Search for the cell housing the specified text and yield its [x, y] center coordinate. 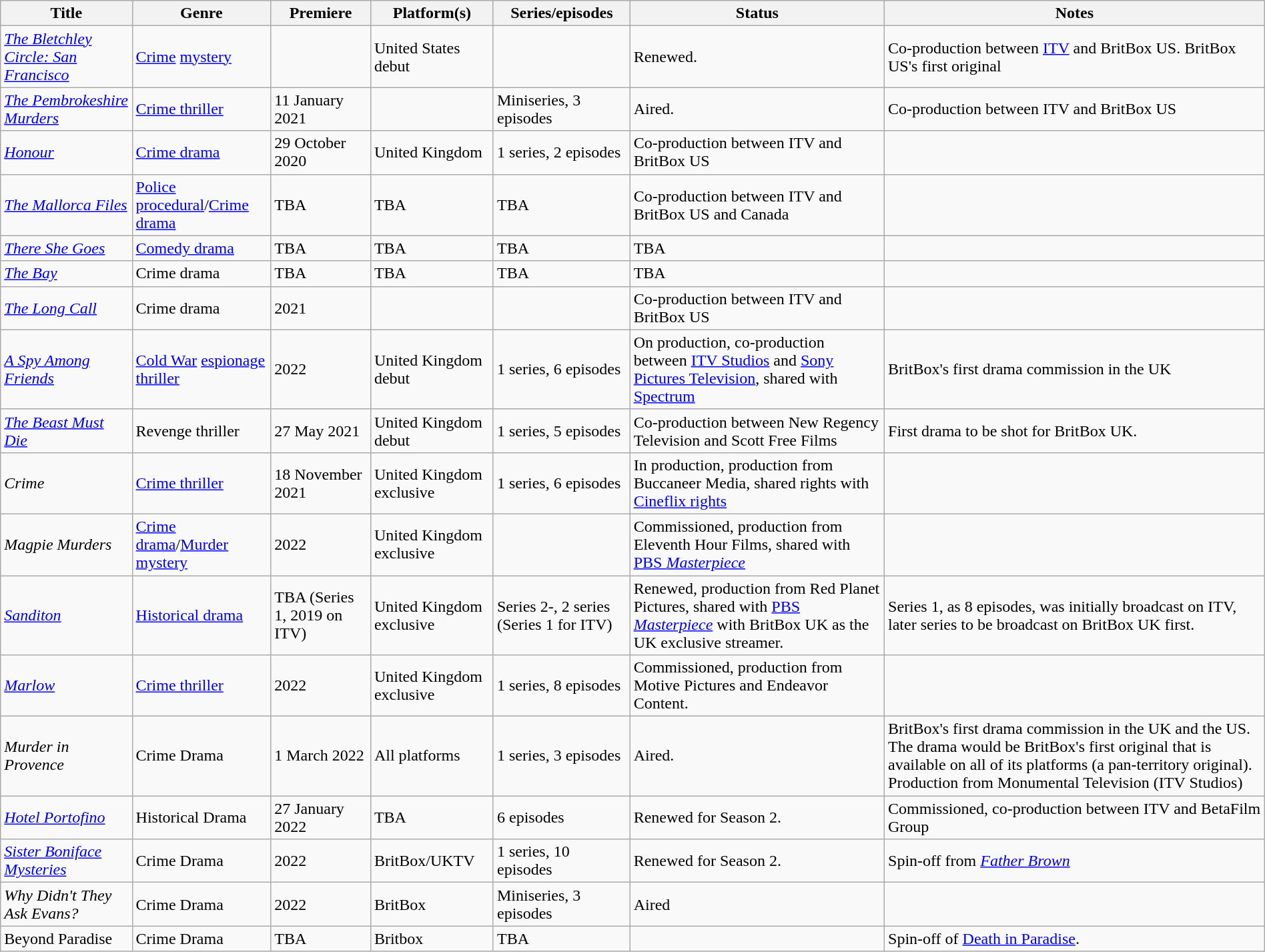
Hotel Portofino [67, 818]
The Beast Must Die [67, 431]
The Pembrokeshire Murders [67, 109]
Police procedural/Crime drama [201, 205]
Murder in Provence [67, 757]
BritBox [432, 905]
Comedy drama [201, 248]
Platform(s) [432, 13]
Premiere [321, 13]
1 series, 3 episodes [562, 757]
First drama to be shot for BritBox UK. [1075, 431]
All platforms [432, 757]
The Long Call [67, 308]
Aired [757, 905]
Title [67, 13]
Crime drama/Murder mystery [201, 544]
18 November 2021 [321, 483]
United Kingdom [432, 152]
Co-production between ITV and BritBox US. BritBox US's first original [1075, 57]
Cold War espionage thriller [201, 370]
1 series, 10 episodes [562, 861]
BritBox/UKTV [432, 861]
BritBox's first drama commission in the UK [1075, 370]
Honour [67, 152]
The Bay [67, 274]
Series/episodes [562, 13]
Status [757, 13]
Commissioned, production from Eleventh Hour Films, shared with PBS Masterpiece [757, 544]
Crime mystery [201, 57]
Sanditon [67, 615]
Notes [1075, 13]
Co-production between New Regency Television and Scott Free Films [757, 431]
27 January 2022 [321, 818]
Genre [201, 13]
1 series, 2 episodes [562, 152]
TBA (Series 1, 2019 on ITV) [321, 615]
27 May 2021 [321, 431]
Renewed, production from Red Planet Pictures, shared with PBS Masterpiece with BritBox UK as the UK exclusive streamer. [757, 615]
Spin-off of Death in Paradise. [1075, 939]
Crime [67, 483]
11 January 2021 [321, 109]
1 series, 8 episodes [562, 686]
Magpie Murders [67, 544]
Historical Drama [201, 818]
On production, co-production between ITV Studios and Sony Pictures Television, shared with Spectrum [757, 370]
Historical drama [201, 615]
Commissioned, production from Motive Pictures and Endeavor Content. [757, 686]
Why Didn't They Ask Evans? [67, 905]
1 series, 5 episodes [562, 431]
There She Goes [67, 248]
The Mallorca Files [67, 205]
Revenge thriller [201, 431]
In production, production from Buccaneer Media, shared rights with Cineflix rights [757, 483]
2021 [321, 308]
Co-production between ITV and BritBox US and Canada [757, 205]
Series 2-, 2 series (Series 1 for ITV) [562, 615]
1 March 2022 [321, 757]
6 episodes [562, 818]
Spin-off from Father Brown [1075, 861]
29 October 2020 [321, 152]
Commissioned, co-production between ITV and BetaFilm Group [1075, 818]
Beyond Paradise [67, 939]
Sister Boniface Mysteries [67, 861]
Britbox [432, 939]
Renewed. [757, 57]
A Spy Among Friends [67, 370]
Series 1, as 8 episodes, was initially broadcast on ITV, later series to be broadcast on BritBox UK first. [1075, 615]
Marlow [67, 686]
United States debut [432, 57]
The Bletchley Circle: San Francisco [67, 57]
